Search for the cell housing the specified text and yield its [x, y] center coordinate. 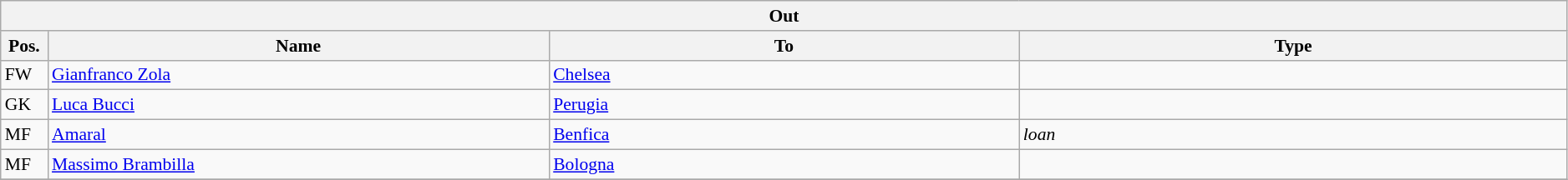
Gianfranco Zola [298, 75]
GK [24, 105]
Type [1293, 46]
Pos. [24, 46]
loan [1293, 135]
Perugia [784, 105]
Benfica [784, 135]
Massimo Brambilla [298, 164]
Name [298, 46]
Amaral [298, 135]
Luca Bucci [298, 105]
Out [784, 16]
FW [24, 75]
To [784, 46]
Chelsea [784, 75]
Bologna [784, 164]
